Provide the (X, Y) coordinate of the cell's center where the given text is located.  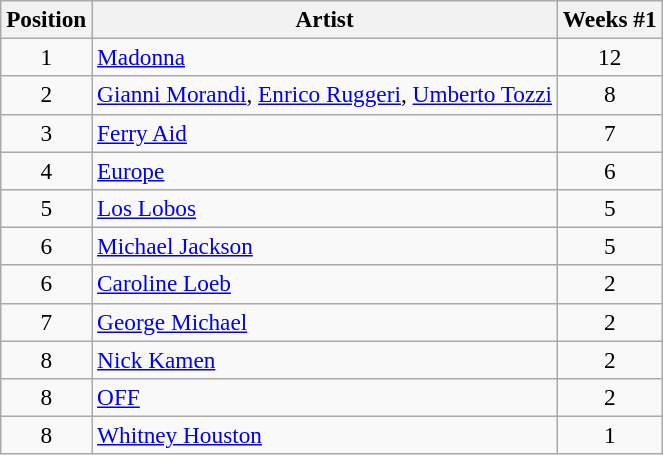
Gianni Morandi, Enrico Ruggeri, Umberto Tozzi (325, 95)
3 (46, 133)
Position (46, 19)
4 (46, 170)
OFF (325, 397)
Nick Kamen (325, 359)
12 (610, 57)
George Michael (325, 322)
Los Lobos (325, 208)
Artist (325, 19)
Ferry Aid (325, 133)
Madonna (325, 57)
Caroline Loeb (325, 284)
Whitney Houston (325, 435)
Europe (325, 170)
Michael Jackson (325, 246)
Weeks #1 (610, 19)
